Scan for the cell matching the given text and deliver its (x, y) coordinate at center. 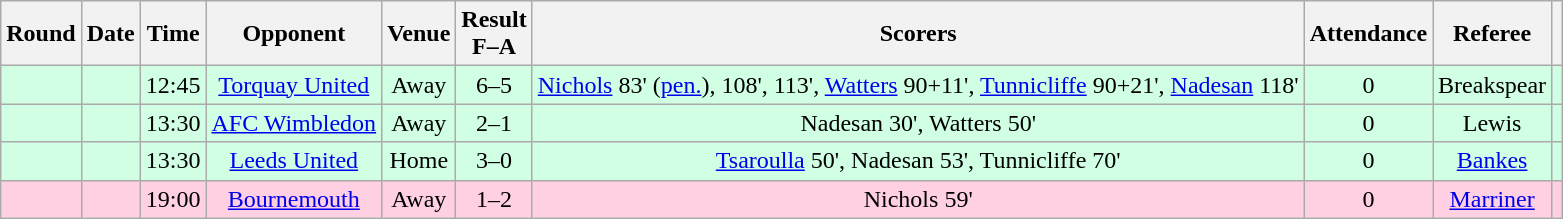
Opponent (294, 34)
Nichols 59' (918, 199)
12:45 (173, 85)
Tsaroulla 50', Nadesan 53', Tunnicliffe 70' (918, 161)
Home (419, 161)
6–5 (494, 85)
Round (41, 34)
AFC Wimbledon (294, 123)
Breakspear (1492, 85)
Bankes (1492, 161)
Referee (1492, 34)
Leeds United (294, 161)
Nichols 83' (pen.), 108', 113', Watters 90+11', Tunnicliffe 90+21', Nadesan 118' (918, 85)
Lewis (1492, 123)
Marriner (1492, 199)
3–0 (494, 161)
Scorers (918, 34)
Time (173, 34)
Venue (419, 34)
ResultF–A (494, 34)
Date (110, 34)
Attendance (1368, 34)
Torquay United (294, 85)
1–2 (494, 199)
2–1 (494, 123)
Nadesan 30', Watters 50' (918, 123)
Bournemouth (294, 199)
19:00 (173, 199)
